Find where the given text appears and provide that cell's center as (x, y) coordinate. 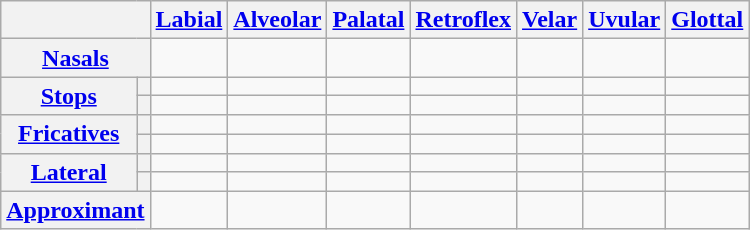
Fricatives (69, 134)
Approximant (76, 210)
Uvular (624, 20)
Alveolar (278, 20)
Labial (189, 20)
Stops (69, 96)
Lateral (69, 172)
Glottal (708, 20)
Velar (550, 20)
Retroflex (464, 20)
Palatal (368, 20)
Nasals (76, 58)
